Determine the [x, y] coordinate at the center of the cell enclosing the given text.  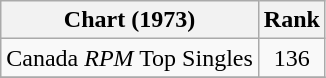
Chart (1973) [130, 20]
Canada RPM Top Singles [130, 58]
136 [292, 58]
Rank [292, 20]
